From the cell containing the given text, extract its center point as [X, Y] coordinate. 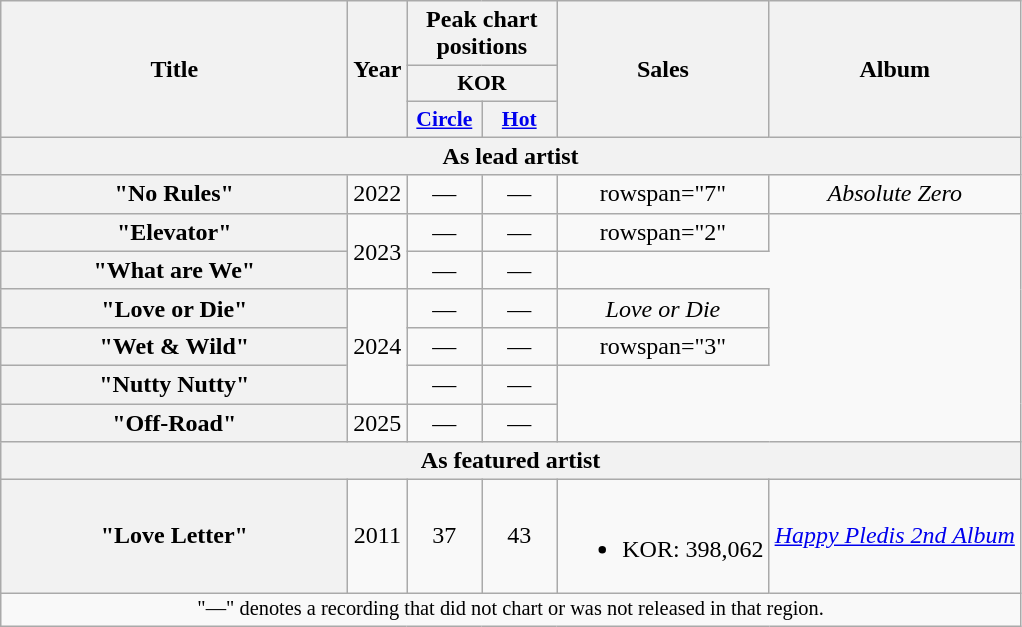
43 [520, 536]
rowspan="7" [663, 194]
As featured artist [511, 461]
2011 [378, 536]
As lead artist [511, 156]
"Wet & Wild" [174, 346]
Happy Pledis 2nd Album [894, 536]
"—" denotes a recording that did not chart or was not released in that region. [511, 610]
Title [174, 69]
rowspan="2" [663, 232]
2025 [378, 423]
Sales [663, 69]
rowspan="3" [663, 346]
KOR: 398,062 [663, 536]
Peak chartpositions [482, 34]
2024 [378, 346]
Year [378, 69]
Circle [444, 119]
"No Rules" [174, 194]
37 [444, 536]
"Off-Road" [174, 423]
2022 [378, 194]
"Nutty Nutty" [174, 384]
"What are We" [174, 270]
"Love Letter" [174, 536]
Album [894, 69]
Hot [520, 119]
Absolute Zero [894, 194]
2023 [378, 251]
"Elevator" [174, 232]
"Love or Die" [174, 308]
Love or Die [663, 308]
KOR [482, 84]
